Output the (X, Y) coordinate of the center of the cell containing the given text.  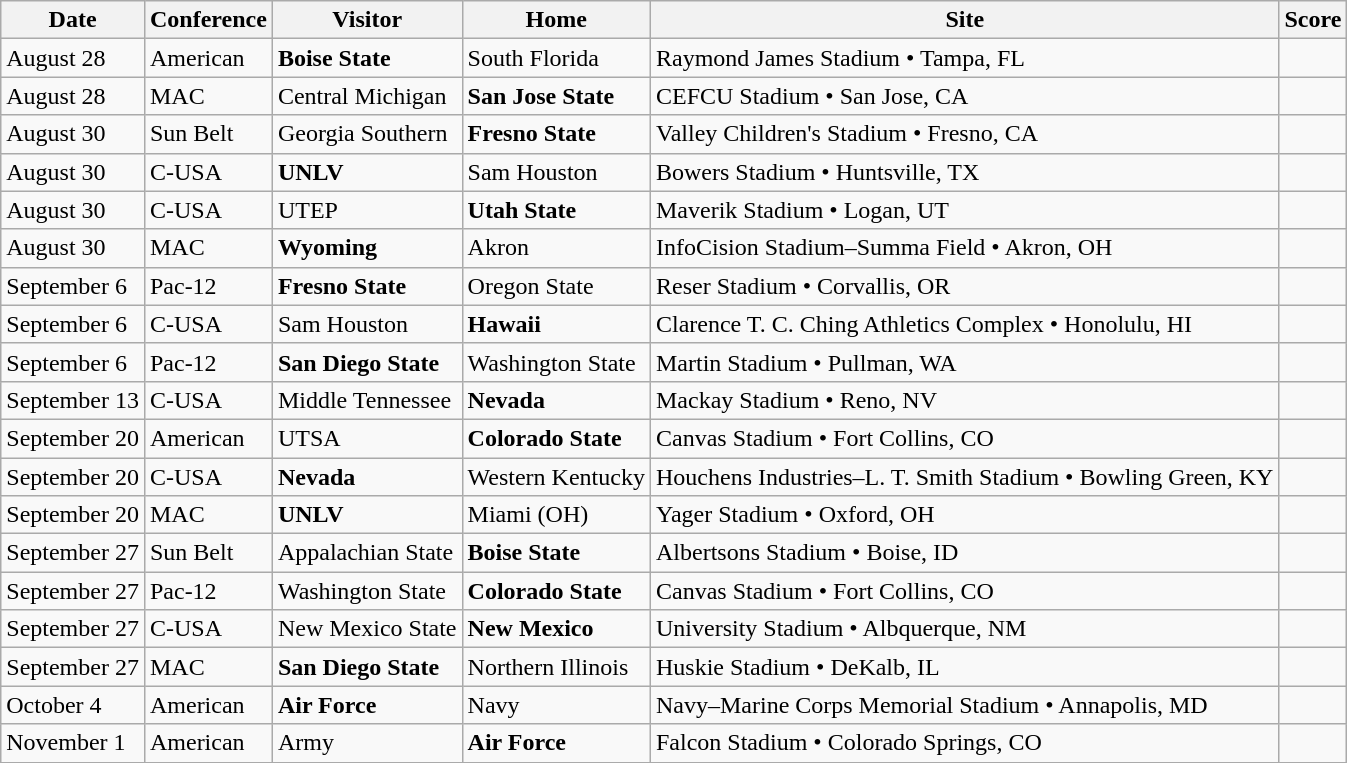
Valley Children's Stadium • Fresno, CA (964, 134)
South Florida (556, 58)
Wyoming (367, 248)
Central Michigan (367, 96)
Navy (556, 705)
Date (73, 20)
Albertsons Stadium • Boise, ID (964, 553)
Clarence T. C. Ching Athletics Complex • Honolulu, HI (964, 324)
Reser Stadium • Corvallis, OR (964, 286)
Martin Stadium • Pullman, WA (964, 362)
Oregon State (556, 286)
Akron (556, 248)
Bowers Stadium • Huntsville, TX (964, 172)
Army (367, 743)
University Stadium • Albquerque, NM (964, 629)
Maverik Stadium • Logan, UT (964, 210)
Houchens Industries–L. T. Smith Stadium • Bowling Green, KY (964, 477)
Visitor (367, 20)
Appalachian State (367, 553)
Hawaii (556, 324)
Yager Stadium • Oxford, OH (964, 515)
InfoCision Stadium–Summa Field • Akron, OH (964, 248)
October 4 (73, 705)
San Jose State (556, 96)
Utah State (556, 210)
Conference (208, 20)
New Mexico (556, 629)
November 1 (73, 743)
Middle Tennessee (367, 400)
UTEP (367, 210)
UTSA (367, 438)
CEFCU Stadium • San Jose, CA (964, 96)
New Mexico State (367, 629)
Miami (OH) (556, 515)
Falcon Stadium • Colorado Springs, CO (964, 743)
Navy–Marine Corps Memorial Stadium • Annapolis, MD (964, 705)
Georgia Southern (367, 134)
September 13 (73, 400)
Northern Illinois (556, 667)
Western Kentucky (556, 477)
Score (1313, 20)
Site (964, 20)
Mackay Stadium • Reno, NV (964, 400)
Raymond James Stadium • Tampa, FL (964, 58)
Huskie Stadium • DeKalb, IL (964, 667)
Home (556, 20)
